Determine the (X, Y) coordinate at the center of the cell enclosing the given text.  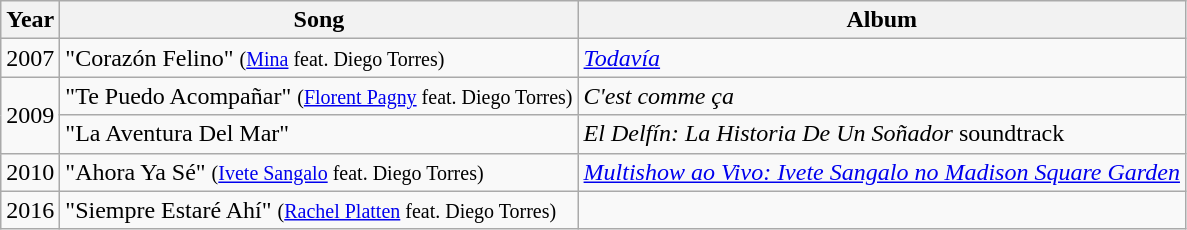
2009 (30, 115)
Album (882, 20)
2007 (30, 58)
"Ahora Ya Sé" (Ivete Sangalo feat. Diego Torres) (319, 172)
2010 (30, 172)
Multishow ao Vivo: Ivete Sangalo no Madison Square Garden (882, 172)
"Siempre Estaré Ahí" (Rachel Platten feat. Diego Torres) (319, 210)
"La Aventura Del Mar" (319, 134)
"Te Puedo Acompañar" (Florent Pagny feat. Diego Torres) (319, 96)
"Corazón Felino" (Mina feat. Diego Torres) (319, 58)
Todavía (882, 58)
El Delfín: La Historia De Un Soñador soundtrack (882, 134)
2016 (30, 210)
Song (319, 20)
C'est comme ça (882, 96)
Year (30, 20)
